Identify which cell holds the provided text, then report its [X, Y] central coordinate. 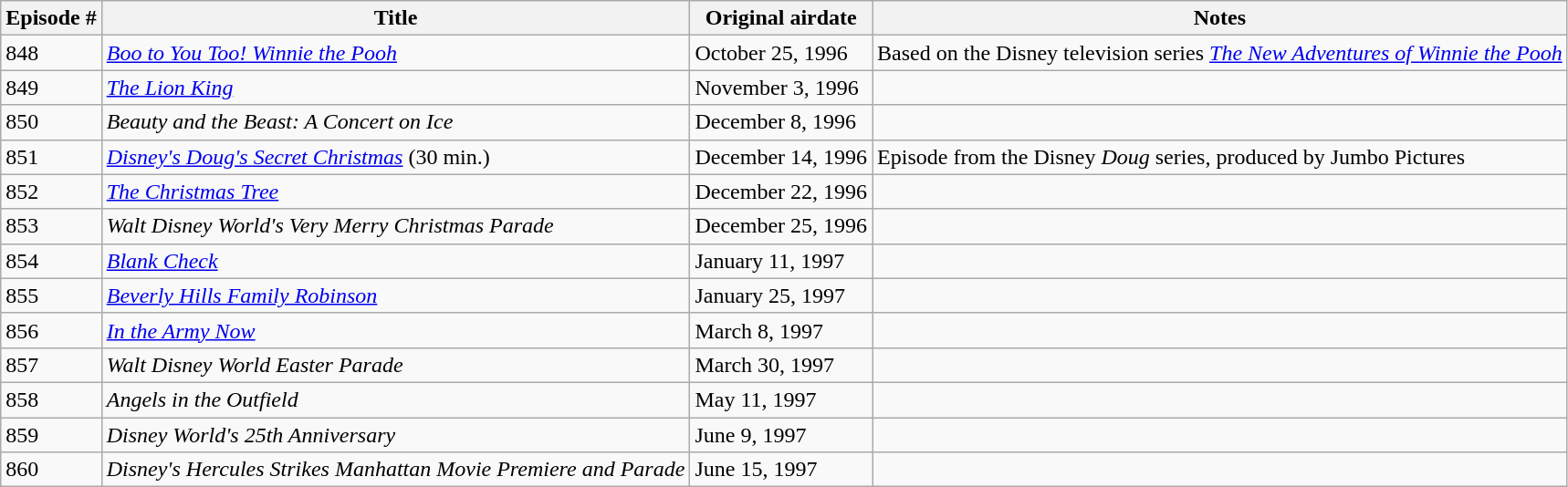
Original airdate [781, 18]
Episode # [51, 18]
November 3, 1996 [781, 88]
853 [51, 226]
857 [51, 365]
The Lion King [396, 88]
June 9, 1997 [781, 435]
March 8, 1997 [781, 330]
Beverly Hills Family Robinson [396, 295]
854 [51, 261]
Boo to You Too! Winnie the Pooh [396, 53]
Walt Disney World Easter Parade [396, 365]
851 [51, 157]
858 [51, 399]
Title [396, 18]
860 [51, 470]
855 [51, 295]
Disney's Hercules Strikes Manhattan Movie Premiere and Parade [396, 470]
Angels in the Outfield [396, 399]
Beauty and the Beast: A Concert on Ice [396, 122]
Walt Disney World's Very Merry Christmas Parade [396, 226]
Episode from the Disney Doug series, produced by Jumbo Pictures [1220, 157]
852 [51, 192]
848 [51, 53]
March 30, 1997 [781, 365]
December 22, 1996 [781, 192]
859 [51, 435]
856 [51, 330]
Disney World's 25th Anniversary [396, 435]
December 14, 1996 [781, 157]
The Christmas Tree [396, 192]
December 8, 1996 [781, 122]
In the Army Now [396, 330]
December 25, 1996 [781, 226]
Blank Check [396, 261]
May 11, 1997 [781, 399]
Based on the Disney television series The New Adventures of Winnie the Pooh [1220, 53]
June 15, 1997 [781, 470]
January 25, 1997 [781, 295]
January 11, 1997 [781, 261]
850 [51, 122]
October 25, 1996 [781, 53]
Disney's Doug's Secret Christmas (30 min.) [396, 157]
Notes [1220, 18]
849 [51, 88]
